Return the (X, Y) coordinate for the center point of the cell that contains the specified text.  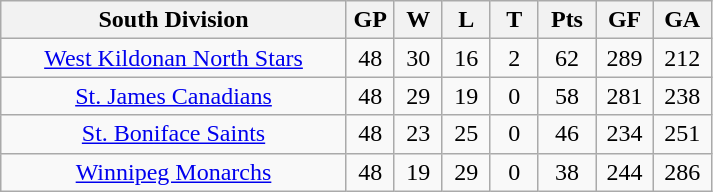
46 (567, 134)
GF (625, 20)
244 (625, 172)
234 (625, 134)
Pts (567, 20)
38 (567, 172)
St. Boniface Saints (174, 134)
South Division (174, 20)
281 (625, 96)
Winnipeg Monarchs (174, 172)
289 (625, 58)
16 (466, 58)
58 (567, 96)
St. James Canadians (174, 96)
238 (682, 96)
W (418, 20)
23 (418, 134)
T (514, 20)
GP (370, 20)
2 (514, 58)
212 (682, 58)
West Kildonan North Stars (174, 58)
30 (418, 58)
286 (682, 172)
GA (682, 20)
L (466, 20)
251 (682, 134)
25 (466, 134)
62 (567, 58)
